Capture the cell that displays the provided text and extract its [x, y] central coordinate. 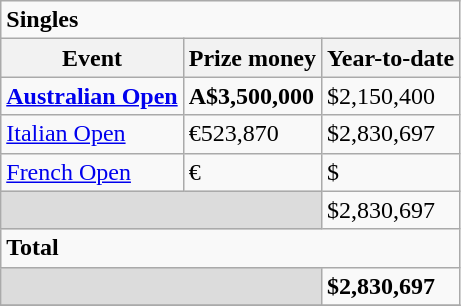
Event [92, 58]
Total [230, 248]
$ [391, 172]
Prize money [252, 58]
€523,870 [252, 134]
Year-to-date [391, 58]
Australian Open [92, 96]
A$3,500,000 [252, 96]
Singles [230, 20]
Italian Open [92, 134]
French Open [92, 172]
$2,150,400 [391, 96]
€ [252, 172]
